Capture the cell that displays the provided text and extract its [x, y] central coordinate. 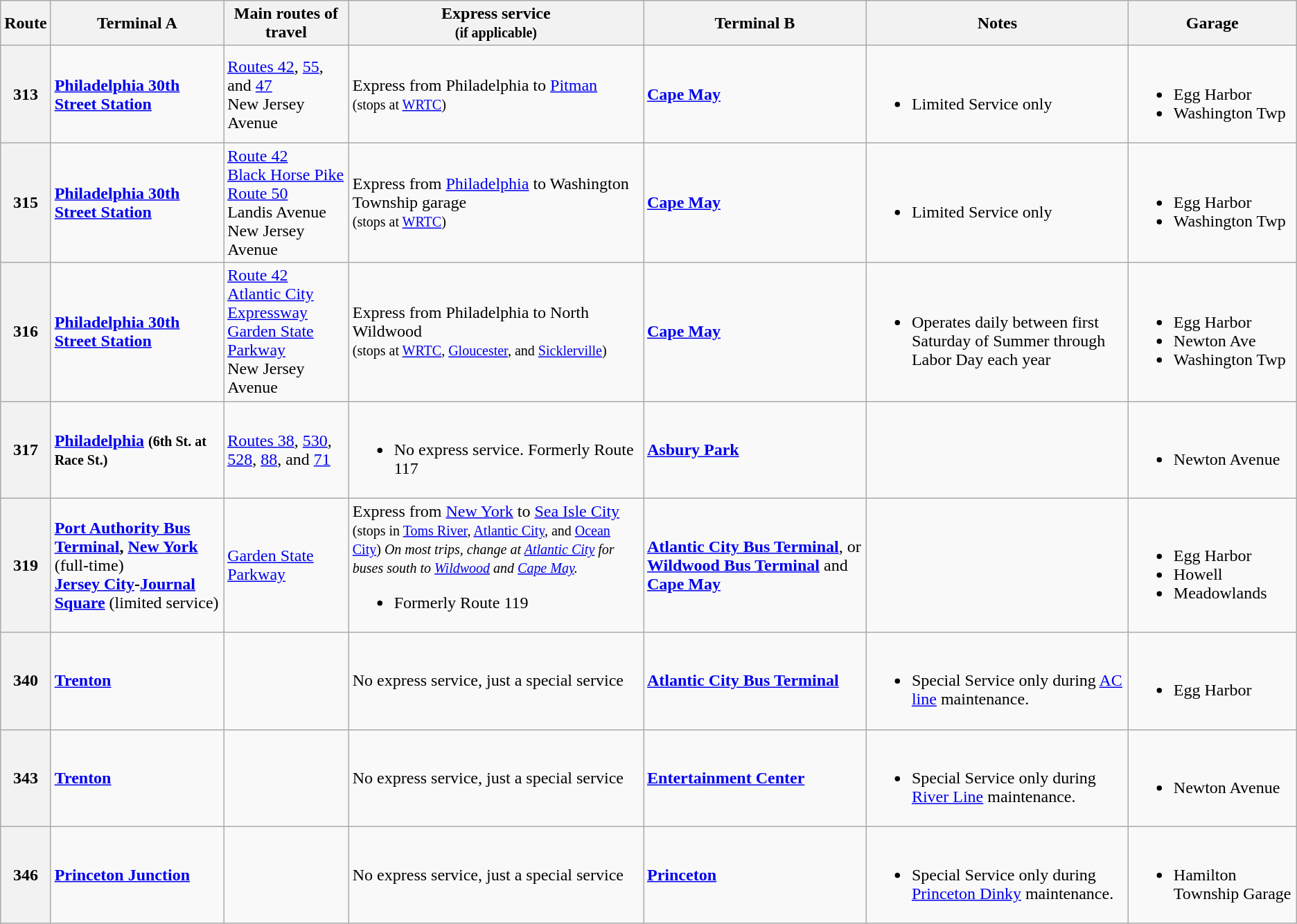
340 [26, 681]
Garden State Parkway [287, 565]
Egg Harbor [1212, 681]
Notes [997, 24]
Special Service only during River Line maintenance. [997, 778]
Routes 42, 55, and 47New Jersey Avenue [287, 94]
Garage [1212, 24]
Route 42Black Horse PikeRoute 50Landis AvenueNew Jersey Avenue [287, 202]
Port Authority Bus Terminal, New York (full-time)Jersey City-Journal Square (limited service) [137, 565]
Egg HarborNewton AveWashington Twp [1212, 332]
Entertainment Center [755, 778]
Express service(if applicable) [496, 24]
Terminal B [755, 24]
Route [26, 24]
343 [26, 778]
Operates daily between first Saturday of Summer through Labor Day each year [997, 332]
Special Service only during Princeton Dinky maintenance. [997, 875]
Philadelphia (6th St. at Race St.) [137, 450]
Express from Philadelphia to Pitman(stops at WRTC) [496, 94]
Atlantic City Bus Terminal [755, 681]
Express from Philadelphia to Washington Township garage(stops at WRTC) [496, 202]
316 [26, 332]
Express from Philadelphia to North Wildwood(stops at WRTC, Gloucester, and Sicklerville) [496, 332]
Hamilton Township Garage [1212, 875]
Princeton [755, 875]
Egg HarborHowellMeadowlands [1212, 565]
Asbury Park [755, 450]
Route 42Atlantic City ExpresswayGarden State ParkwayNew Jersey Avenue [287, 332]
Routes 38, 530, 528, 88, and 71 [287, 450]
Special Service only during AC line maintenance. [997, 681]
346 [26, 875]
Main routes of travel [287, 24]
Terminal A [137, 24]
Atlantic City Bus Terminal, or Wildwood Bus Terminal and Cape May [755, 565]
Princeton Junction [137, 875]
315 [26, 202]
317 [26, 450]
No express service. Formerly Route 117 [496, 450]
319 [26, 565]
313 [26, 94]
